Locate the cell with the specified text and output its [x, y] center coordinate. 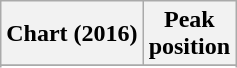
Chart (2016) [72, 34]
Peak position [189, 34]
